Identify which cell holds the provided text, then report its (X, Y) central coordinate. 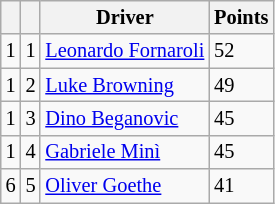
Oliver Goethe (124, 186)
52 (241, 51)
3 (31, 118)
Leonardo Fornaroli (124, 51)
4 (31, 152)
41 (241, 186)
5 (31, 186)
49 (241, 85)
Gabriele Minì (124, 152)
Driver (124, 17)
2 (31, 85)
Dino Beganovic (124, 118)
Points (241, 17)
Luke Browning (124, 85)
6 (11, 186)
